Pinpoint the cell where the given text exists, returning its (x, y) midpoint coordinate. 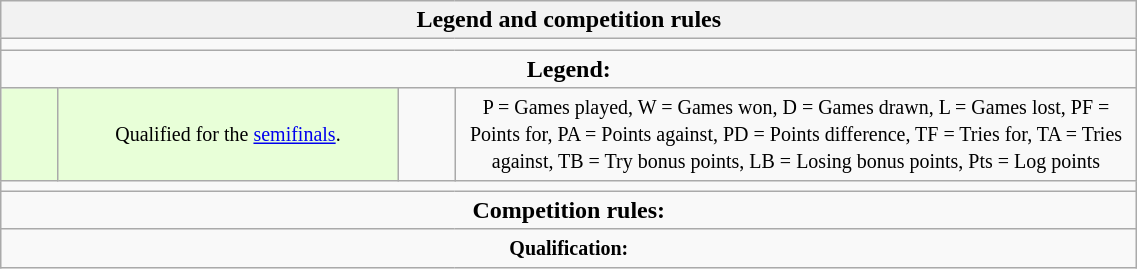
Qualified for the semifinals. (228, 134)
Competition rules: (569, 210)
Legend: (569, 69)
Legend and competition rules (569, 20)
Qualification: (569, 248)
